Output the (X, Y) coordinate of the center of the cell containing the given text.  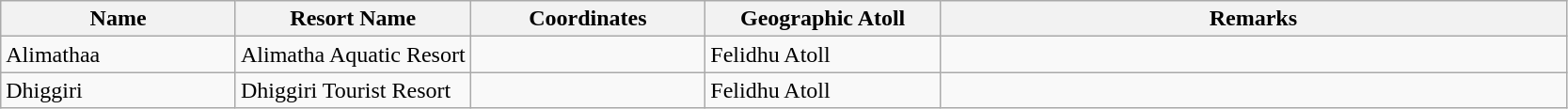
Resort Name (353, 19)
Geographic Atoll (823, 19)
Alimathaa (119, 54)
Alimatha Aquatic Resort (353, 54)
Remarks (1253, 19)
Dhiggiri (119, 90)
Dhiggiri Tourist Resort (353, 90)
Coordinates (588, 19)
Name (119, 19)
